Provide the (X, Y) coordinate of the cell's center where the given text is located.  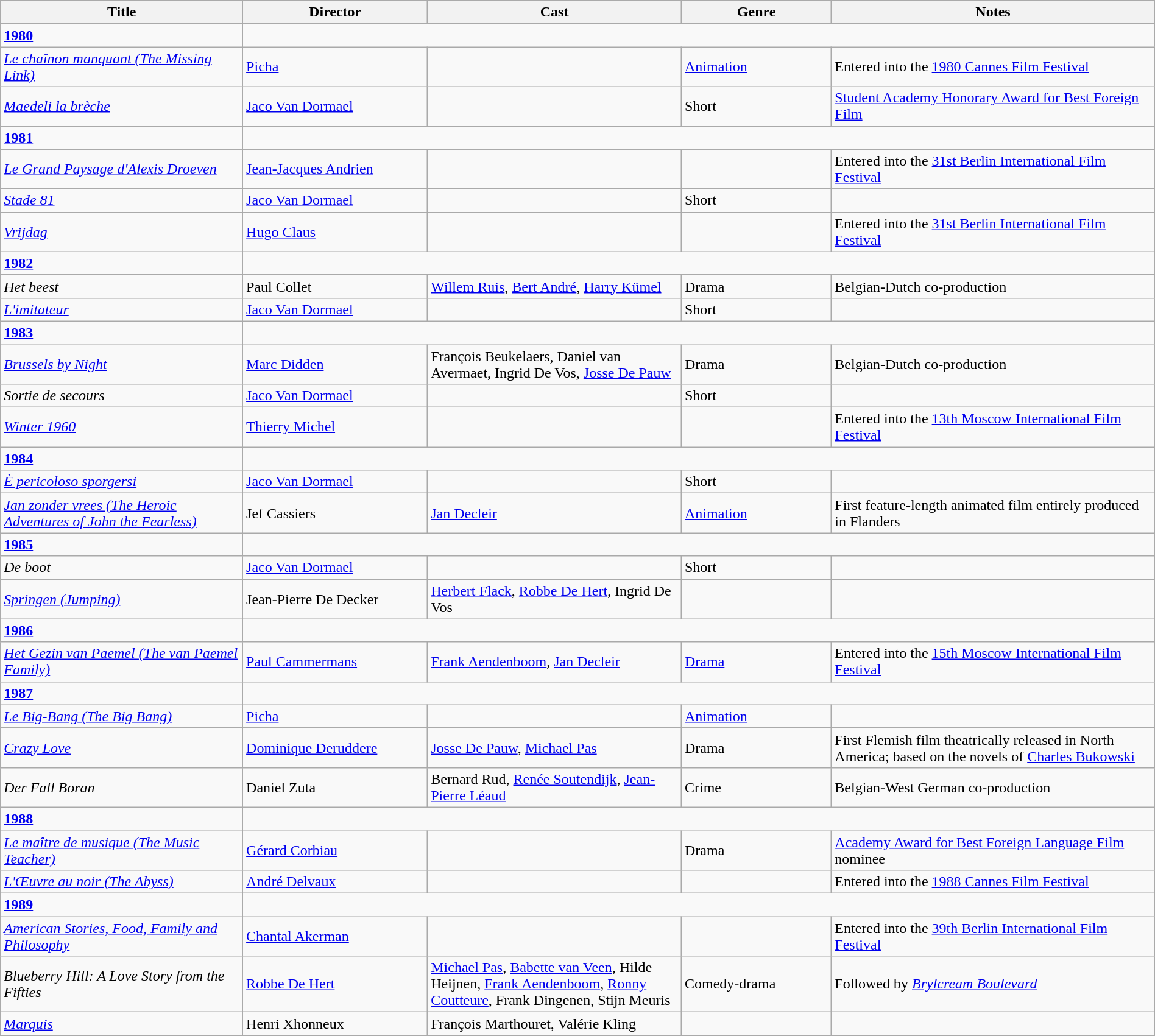
Le chaînon manquant (The Missing Link) (122, 67)
André Delvaux (335, 882)
1986 (122, 630)
Entered into the 39th Berlin International Film Festival (993, 937)
Gérard Corbiau (335, 850)
Entered into the 1980 Cannes Film Festival (993, 67)
Chantal Akerman (335, 937)
Dominique Deruddere (335, 748)
Entered into the 13th Moscow International Film Festival (993, 428)
Het beest (122, 286)
François Beukelaers, Daniel van Avermaet, Ingrid De Vos, Josse De Pauw (554, 364)
Frank Aendenboom, Jan Decleir (554, 661)
Title (122, 12)
Student Academy Honorary Award for Best Foreign Film (993, 106)
Comedy-drama (756, 984)
Entered into the 1988 Cannes Film Festival (993, 882)
1980 (122, 35)
Director (335, 12)
Thierry Michel (335, 428)
Marc Didden (335, 364)
1984 (122, 459)
Josse De Pauw, Michael Pas (554, 748)
Academy Award for Best Foreign Language Film nominee (993, 850)
Followed by Brylcream Boulevard (993, 984)
Hugo Claus (335, 231)
Vrijdag (122, 231)
Marquis (122, 1024)
Crime (756, 787)
Robbe De Hert (335, 984)
Winter 1960 (122, 428)
È pericoloso sporgersi (122, 482)
First Flemish film theatrically released in North America; based on the novels of Charles Bukowski (993, 748)
Jean-Pierre De Decker (335, 599)
François Marthouret, Valérie Kling (554, 1024)
Entered into the 15th Moscow International Film Festival (993, 661)
Paul Cammermans (335, 661)
De boot (122, 568)
Daniel Zuta (335, 787)
Bernard Rud, Renée Soutendijk, Jean-Pierre Léaud (554, 787)
Jan Decleir (554, 513)
Belgian-West German co-production (993, 787)
Paul Collet (335, 286)
Maedeli la brèche (122, 106)
Le maître de musique (The Music Teacher) (122, 850)
Le Grand Paysage d'Alexis Droeven (122, 169)
Springen (Jumping) (122, 599)
Der Fall Boran (122, 787)
1983 (122, 333)
1982 (122, 263)
Het Gezin van Paemel (The van Paemel Family) (122, 661)
Willem Ruis, Bert André, Harry Kümel (554, 286)
Cast (554, 12)
Herbert Flack, Robbe De Hert, Ingrid De Vos (554, 599)
First feature-length animated film entirely produced in Flanders (993, 513)
Michael Pas, Babette van Veen, Hilde Heijnen, Frank Aendenboom, Ronny Coutteure, Frank Dingenen, Stijn Meuris (554, 984)
American Stories, Food, Family and Philosophy (122, 937)
Henri Xhonneux (335, 1024)
Brussels by Night (122, 364)
Sortie de secours (122, 396)
Le Big-Bang (The Big Bang) (122, 716)
Notes (993, 12)
1988 (122, 819)
Crazy Love (122, 748)
Jean-Jacques Andrien (335, 169)
Jef Cassiers (335, 513)
1989 (122, 905)
1987 (122, 693)
Genre (756, 12)
1985 (122, 544)
1981 (122, 138)
L'Œuvre au noir (The Abyss) (122, 882)
Stade 81 (122, 200)
Blueberry Hill: A Love Story from the Fifties (122, 984)
Jan zonder vrees (The Heroic Adventures of John the Fearless) (122, 513)
L'imitateur (122, 309)
